Detect which cell encompasses the target text, then output its (x, y) center coordinate. 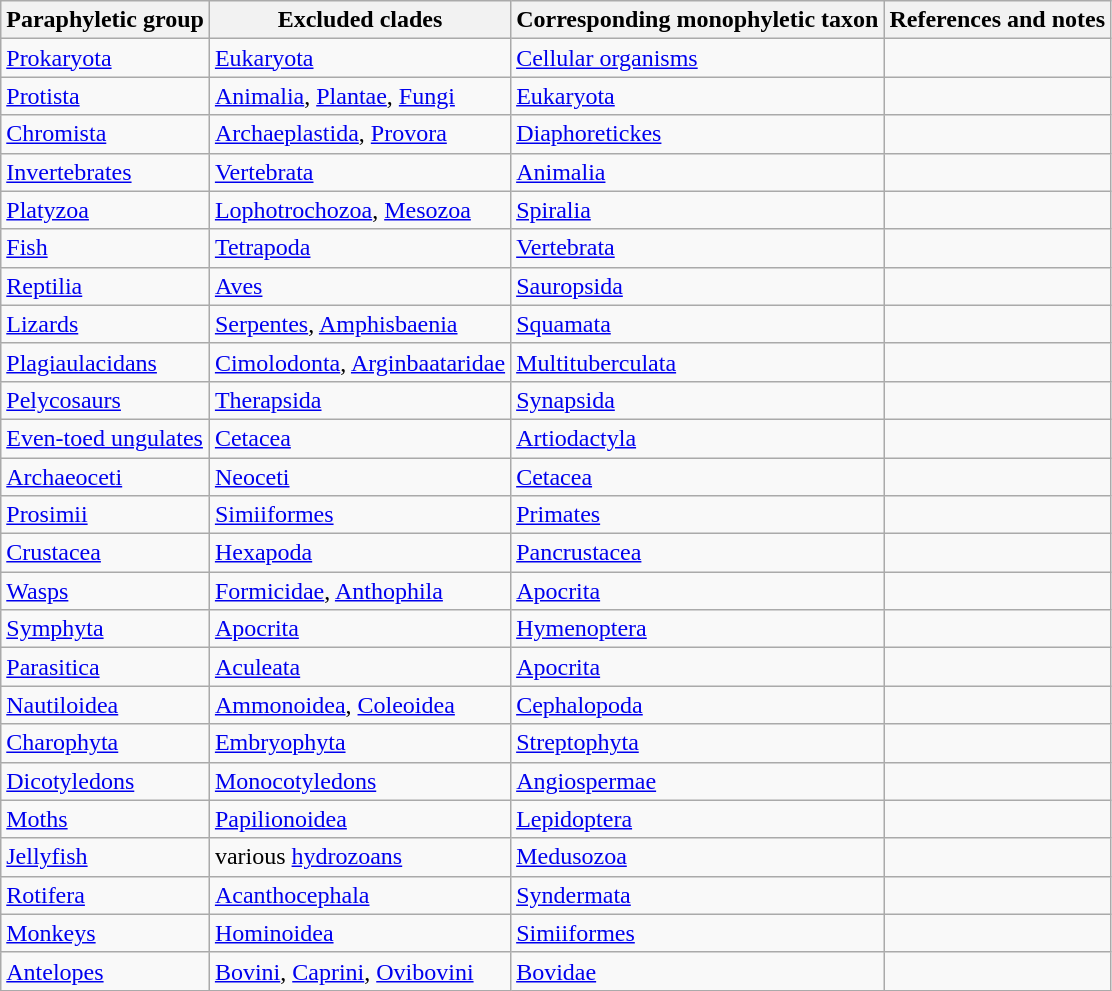
Spiralia (698, 210)
Multituberculata (698, 362)
Synapsida (698, 400)
Neoceti (360, 477)
Moths (106, 819)
Angiospermae (698, 781)
Monkeys (106, 933)
Plagiaulacidans (106, 362)
Tetrapoda (360, 248)
Animalia, Plantae, Fungi (360, 96)
Papilionoidea (360, 819)
Hexapoda (360, 553)
References and notes (998, 20)
Crustacea (106, 553)
Cellular organisms (698, 58)
Archaeoceti (106, 477)
Serpentes, Amphisbaenia (360, 324)
Wasps (106, 591)
Nautiloidea (106, 705)
Parasitica (106, 667)
Formicidae, Anthophila (360, 591)
Pelycosaurs (106, 400)
Dicotyledons (106, 781)
Squamata (698, 324)
Archaeplastida, Provora (360, 134)
Corresponding monophyletic taxon (698, 20)
Sauropsida (698, 286)
Monocotyledons (360, 781)
Even-toed ungulates (106, 438)
Lophotrochozoa, Mesozoa (360, 210)
Hominoidea (360, 933)
Charophyta (106, 743)
Acanthocephala (360, 895)
Rotifera (106, 895)
Platyzoa (106, 210)
Symphyta (106, 629)
Excluded clades (360, 20)
Aculeata (360, 667)
Lepidoptera (698, 819)
Therapsida (360, 400)
Reptilia (106, 286)
Chromista (106, 134)
Invertebrates (106, 172)
Fish (106, 248)
Diaphoretickes (698, 134)
Embryophyta (360, 743)
Bovidae (698, 971)
Cephalopoda (698, 705)
Bovini, Caprini, Ovibovini (360, 971)
Antelopes (106, 971)
Syndermata (698, 895)
Pancrustacea (698, 553)
Paraphyletic group (106, 20)
Streptophyta (698, 743)
Ammonoidea, Coleoidea (360, 705)
Prokaryota (106, 58)
Prosimii (106, 515)
Medusozoa (698, 857)
Jellyfish (106, 857)
Aves (360, 286)
Artiodactyla (698, 438)
Protista (106, 96)
Hymenoptera (698, 629)
Cimolodonta, Arginbaataridae (360, 362)
Primates (698, 515)
Lizards (106, 324)
various hydrozoans (360, 857)
Animalia (698, 172)
